Return (x, y) of the center of cell containing provided text 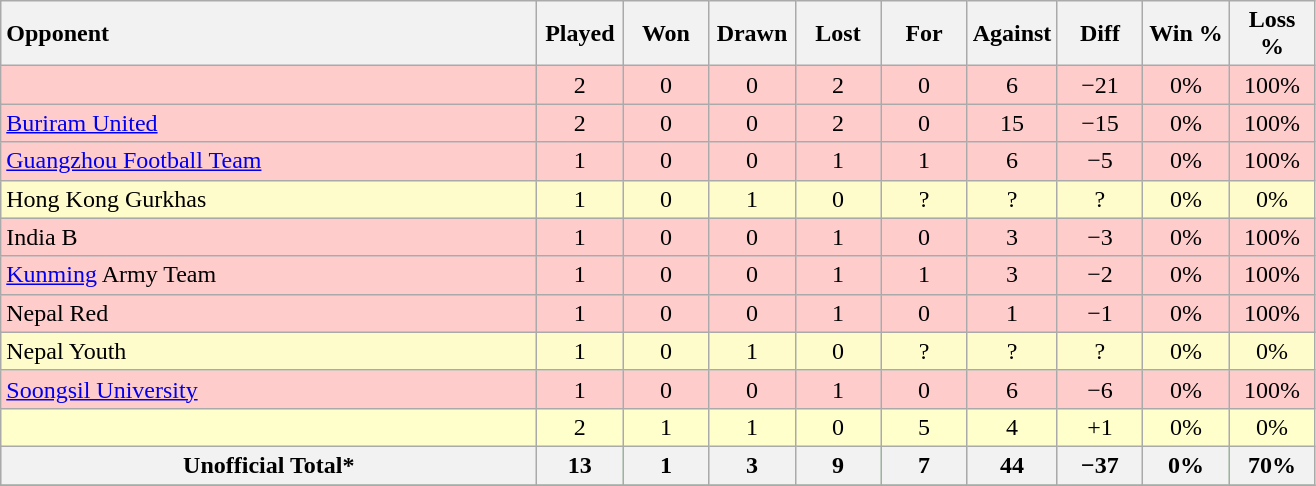
Buriram United (269, 123)
−3 (1100, 237)
India B (269, 237)
Played (580, 34)
−6 (1100, 389)
For (924, 34)
−5 (1100, 161)
Opponent (269, 34)
Drawn (752, 34)
Kunming Army Team (269, 275)
70% (1272, 465)
7 (924, 465)
Against (1012, 34)
Won (666, 34)
+1 (1100, 427)
13 (580, 465)
15 (1012, 123)
Lost (838, 34)
−37 (1100, 465)
−21 (1100, 85)
Guangzhou Football Team (269, 161)
5 (924, 427)
−1 (1100, 313)
Unofficial Total* (269, 465)
−15 (1100, 123)
Nepal Red (269, 313)
44 (1012, 465)
Hong Kong Gurkhas (269, 199)
Diff (1100, 34)
Win % (1186, 34)
Soongsil University (269, 389)
Nepal Youth (269, 351)
Loss % (1272, 34)
9 (838, 465)
4 (1012, 427)
−2 (1100, 275)
